Return [X, Y] of the center of cell containing provided text 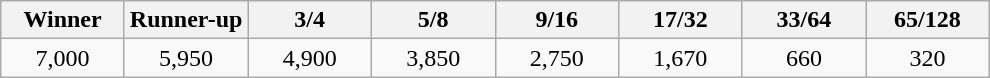
2,750 [557, 58]
9/16 [557, 20]
660 [804, 58]
65/128 [928, 20]
3/4 [310, 20]
Runner-up [186, 20]
17/32 [681, 20]
5/8 [433, 20]
7,000 [63, 58]
4,900 [310, 58]
320 [928, 58]
Winner [63, 20]
1,670 [681, 58]
33/64 [804, 20]
3,850 [433, 58]
5,950 [186, 58]
